Locate the cell with the specified text and output its [x, y] center coordinate. 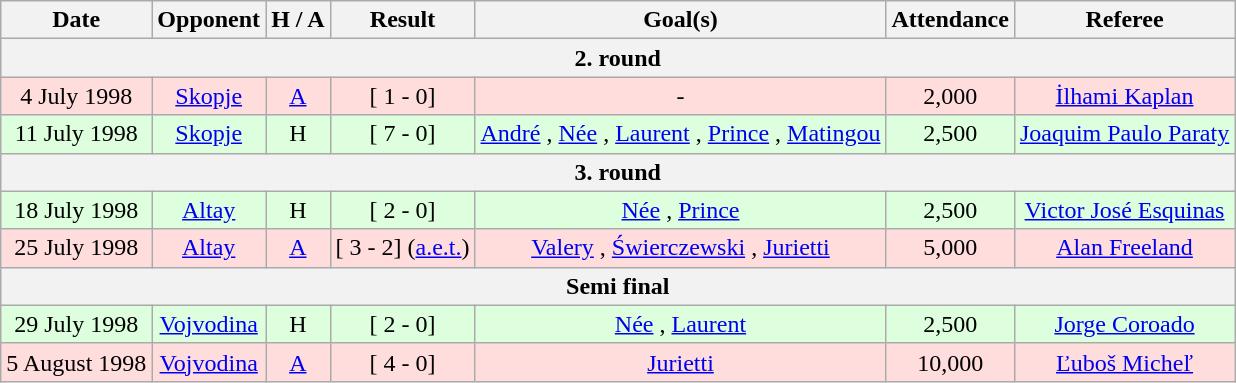
10,000 [950, 362]
3. round [618, 172]
4 July 1998 [76, 96]
Jurietti [680, 362]
Opponent [209, 20]
[ 7 - 0] [402, 134]
29 July 1998 [76, 324]
Attendance [950, 20]
Ľuboš Micheľ [1124, 362]
Née , Prince [680, 210]
[ 3 - 2] (a.e.t.) [402, 248]
Referee [1124, 20]
Joaquim Paulo Paraty [1124, 134]
Goal(s) [680, 20]
[ 4 - 0] [402, 362]
Alan Freeland [1124, 248]
25 July 1998 [76, 248]
- [680, 96]
Victor José Esquinas [1124, 210]
5 August 1998 [76, 362]
H / A [298, 20]
Valery , Świerczewski , Jurietti [680, 248]
11 July 1998 [76, 134]
Date [76, 20]
2. round [618, 58]
5,000 [950, 248]
André , Née , Laurent , Prince , Matingou [680, 134]
18 July 1998 [76, 210]
[ 1 - 0] [402, 96]
Semi final [618, 286]
İlhami Kaplan [1124, 96]
Result [402, 20]
2,000 [950, 96]
Jorge Coroado [1124, 324]
Née , Laurent [680, 324]
